Search for the cell housing the specified text and yield its [X, Y] center coordinate. 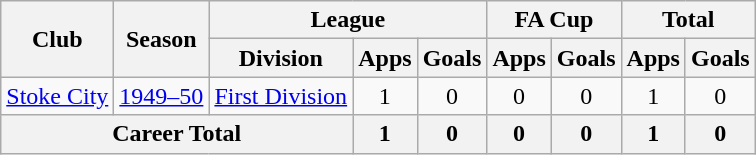
1949–50 [162, 96]
Total [688, 20]
Season [162, 39]
Club [58, 39]
First Division [281, 96]
Career Total [177, 134]
Stoke City [58, 96]
Division [281, 58]
League [348, 20]
FA Cup [554, 20]
